Locate the cell with the specified text and output its [X, Y] center coordinate. 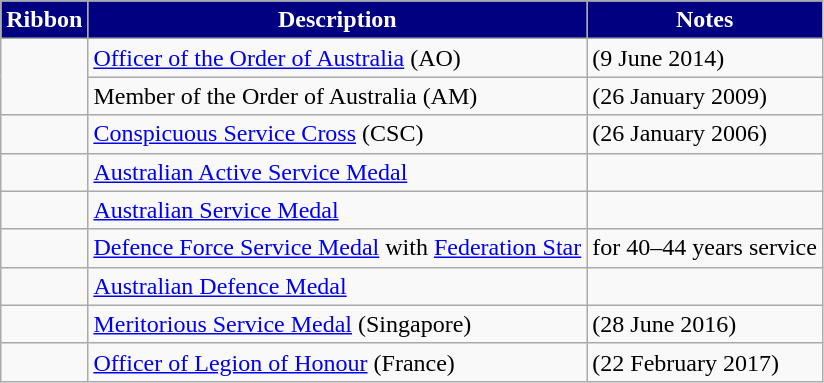
Meritorious Service Medal (Singapore) [338, 324]
Conspicuous Service Cross (CSC) [338, 134]
Australian Active Service Medal [338, 172]
for 40–44 years service [705, 248]
(22 February 2017) [705, 362]
Description [338, 20]
Officer of Legion of Honour (France) [338, 362]
Ribbon [44, 20]
Defence Force Service Medal with Federation Star [338, 248]
(26 January 2006) [705, 134]
(9 June 2014) [705, 58]
Australian Defence Medal [338, 286]
Officer of the Order of Australia (AO) [338, 58]
Member of the Order of Australia (AM) [338, 96]
(28 June 2016) [705, 324]
Notes [705, 20]
Australian Service Medal [338, 210]
(26 January 2009) [705, 96]
